Output the (X, Y) coordinate of the center of the cell containing the given text.  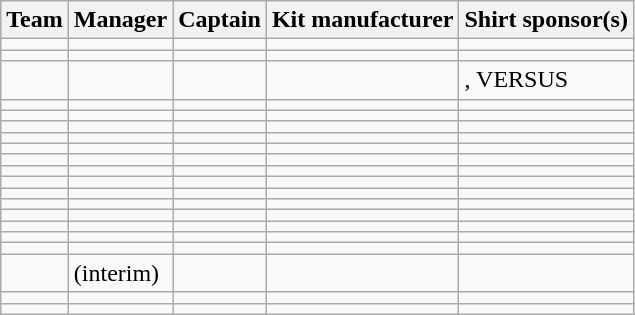
Kit manufacturer (362, 20)
Captain (220, 20)
, VERSUS (546, 80)
Manager (120, 20)
Shirt sponsor(s) (546, 20)
Team (35, 20)
(interim) (120, 273)
